Extract the [X, Y] coordinate from the center of the cell holding the provided text.  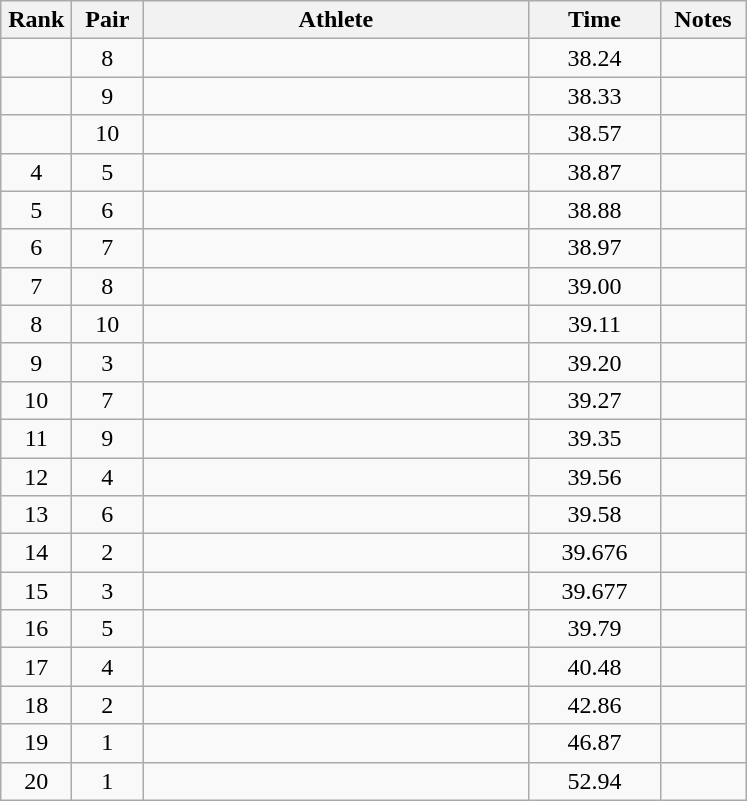
Notes [703, 20]
39.27 [594, 400]
46.87 [594, 743]
38.24 [594, 58]
Rank [36, 20]
39.58 [594, 515]
38.88 [594, 210]
15 [36, 591]
39.676 [594, 553]
20 [36, 781]
42.86 [594, 705]
39.79 [594, 629]
17 [36, 667]
52.94 [594, 781]
11 [36, 438]
Pair [108, 20]
Athlete [336, 20]
19 [36, 743]
12 [36, 477]
18 [36, 705]
Time [594, 20]
38.87 [594, 172]
39.56 [594, 477]
38.97 [594, 248]
39.677 [594, 591]
38.57 [594, 134]
39.20 [594, 362]
39.11 [594, 324]
16 [36, 629]
14 [36, 553]
13 [36, 515]
40.48 [594, 667]
39.35 [594, 438]
39.00 [594, 286]
38.33 [594, 96]
